Return the (x, y) coordinate for the center point of the cell that contains the specified text.  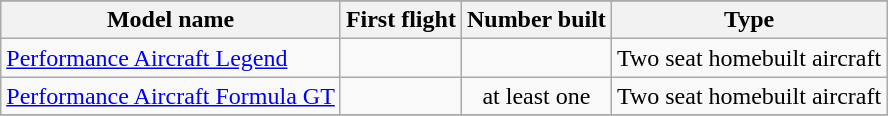
at least one (536, 96)
Performance Aircraft Legend (171, 58)
Type (748, 20)
Number built (536, 20)
First flight (400, 20)
Model name (171, 20)
Performance Aircraft Formula GT (171, 96)
